Find where the given text appears and provide that cell's center as (X, Y) coordinate. 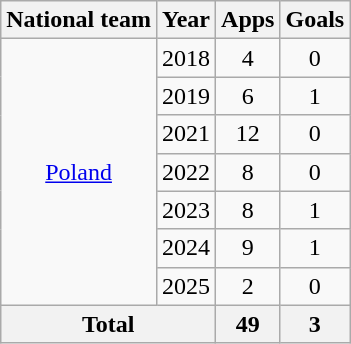
2024 (186, 248)
4 (248, 58)
2023 (186, 210)
2018 (186, 58)
49 (248, 324)
Poland (79, 172)
2025 (186, 286)
National team (79, 20)
2022 (186, 172)
Apps (248, 20)
12 (248, 134)
6 (248, 96)
2021 (186, 134)
2019 (186, 96)
9 (248, 248)
Total (108, 324)
3 (315, 324)
Year (186, 20)
2 (248, 286)
Goals (315, 20)
